Identify which cell holds the provided text, then report its (x, y) central coordinate. 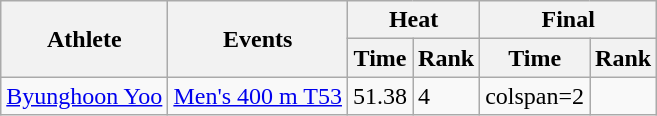
Athlete (84, 39)
Men's 400 m T53 (258, 96)
51.38 (380, 96)
Heat (413, 20)
Final (568, 20)
Events (258, 39)
colspan=2 (535, 96)
4 (446, 96)
Byunghoon Yoo (84, 96)
